Extract the [x, y] coordinate from the center of the cell holding the provided text.  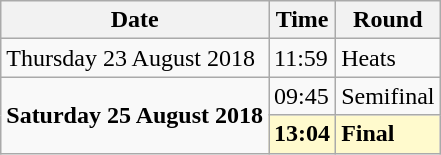
13:04 [302, 134]
Heats [388, 58]
Thursday 23 August 2018 [135, 58]
Date [135, 20]
09:45 [302, 96]
11:59 [302, 58]
Time [302, 20]
Saturday 25 August 2018 [135, 115]
Round [388, 20]
Semifinal [388, 96]
Final [388, 134]
